Output the (x, y) coordinate of the center of the cell containing the given text.  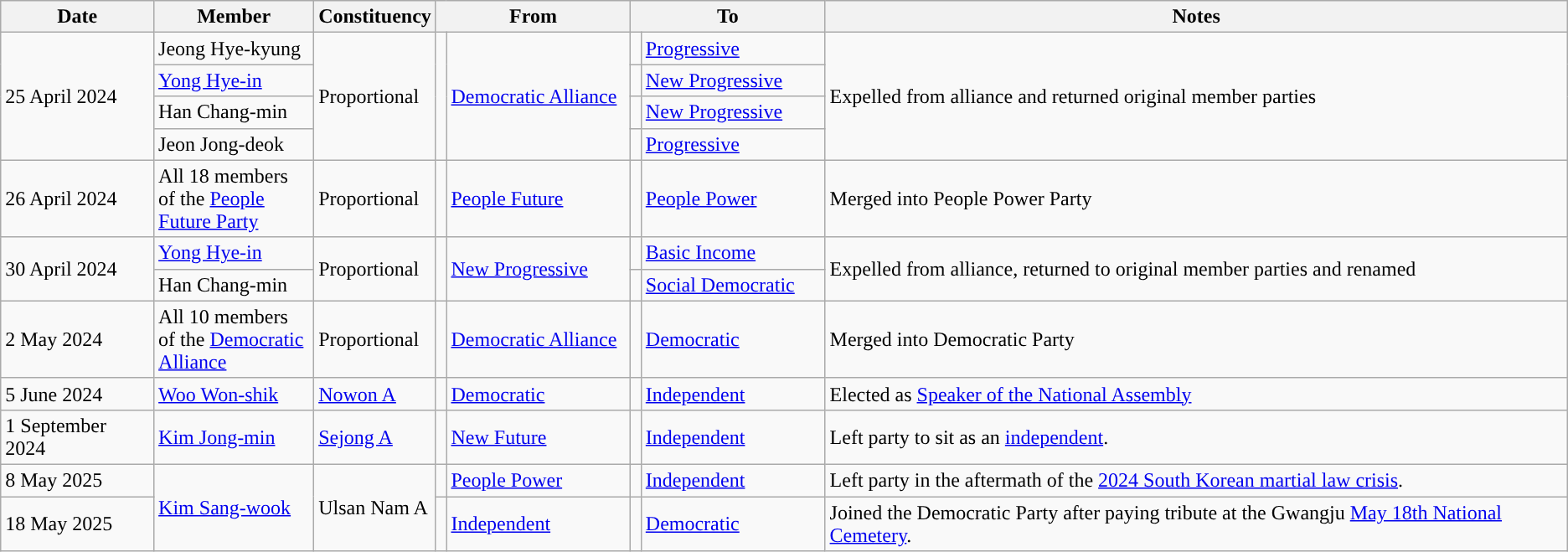
Expelled from alliance and returned original member parties (1196, 96)
Notes (1196, 17)
Left party in the aftermath of the 2024 South Korean martial law crisis. (1196, 480)
Basic Income (733, 253)
All 18 members of the People Future Party (235, 199)
Joined the Democratic Party after paying tribute at the Gwangju May 18th National Cemetery. (1196, 523)
All 10 members of the Democratic Alliance (235, 339)
Nowon A (375, 394)
Member (235, 17)
Kim Jong-min (235, 437)
1 September 2024 (77, 437)
Expelled from alliance, returned to original member parties and renamed (1196, 269)
Elected as Speaker of the National Assembly (1196, 394)
Sejong A (375, 437)
25 April 2024 (77, 96)
18 May 2025 (77, 523)
Merged into Democratic Party (1196, 339)
People Future (539, 199)
8 May 2025 (77, 480)
Jeon Jong-deok (235, 144)
Woo Won-shik (235, 394)
26 April 2024 (77, 199)
Left party to sit as an independent. (1196, 437)
Ulsan Nam A (375, 508)
Constituency (375, 17)
New Future (539, 437)
Jeong Hye-kyung (235, 49)
5 June 2024 (77, 394)
Kim Sang-wook (235, 508)
30 April 2024 (77, 269)
Social Democratic (733, 285)
Merged into People Power Party (1196, 199)
To (728, 17)
Date (77, 17)
2 May 2024 (77, 339)
From (533, 17)
